Return the (X, Y) coordinate for the center point of the cell that contains the specified text.  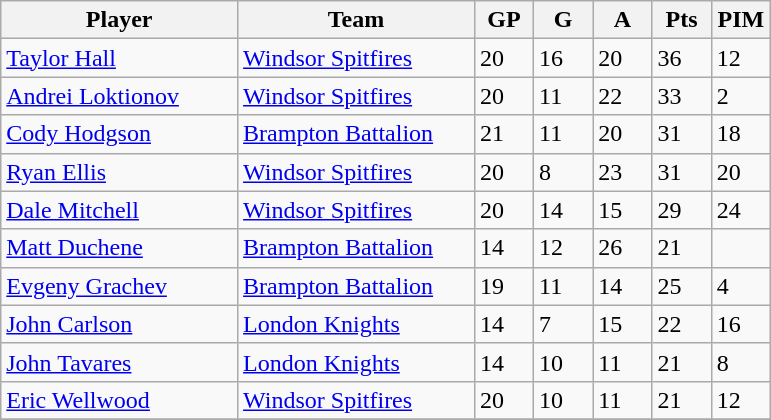
24 (740, 210)
18 (740, 134)
Ryan Ellis (120, 172)
Andrei Loktionov (120, 96)
Matt Duchene (120, 248)
GP (504, 20)
Taylor Hall (120, 58)
33 (682, 96)
4 (740, 286)
2 (740, 96)
John Tavares (120, 362)
PIM (740, 20)
Evgeny Grachev (120, 286)
Team (356, 20)
Cody Hodgson (120, 134)
G (564, 20)
36 (682, 58)
19 (504, 286)
Dale Mitchell (120, 210)
A (622, 20)
John Carlson (120, 324)
Pts (682, 20)
23 (622, 172)
25 (682, 286)
7 (564, 324)
26 (622, 248)
29 (682, 210)
Player (120, 20)
Eric Wellwood (120, 400)
